Pinpoint the cell where the given text exists, returning its (x, y) midpoint coordinate. 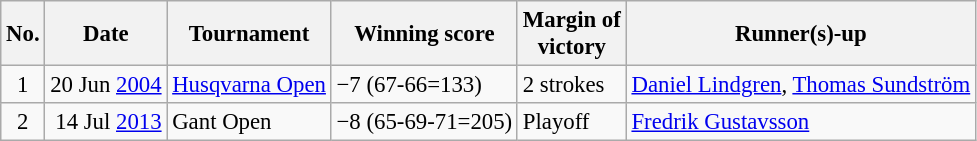
Margin ofvictory (572, 34)
Fredrik Gustavsson (800, 122)
20 Jun 2004 (106, 85)
No. (23, 34)
2 (23, 122)
Gant Open (249, 122)
Husqvarna Open (249, 85)
Runner(s)-up (800, 34)
Winning score (424, 34)
Date (106, 34)
1 (23, 85)
14 Jul 2013 (106, 122)
Tournament (249, 34)
−7 (67-66=133) (424, 85)
−8 (65-69-71=205) (424, 122)
2 strokes (572, 85)
Daniel Lindgren, Thomas Sundström (800, 85)
Playoff (572, 122)
